From the cell containing the given text, extract its center point as (X, Y) coordinate. 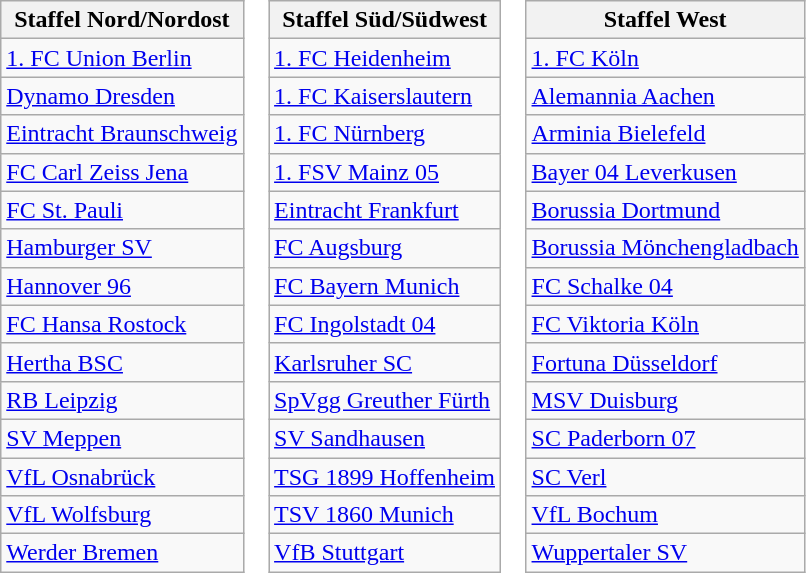
VfL Wolfsburg (122, 515)
Arminia Bielefeld (665, 134)
FC Hansa Rostock (122, 324)
SC Paderborn 07 (665, 438)
FC Ingolstadt 04 (385, 324)
Dynamo Dresden (122, 96)
SC Verl (665, 477)
VfB Stuttgart (385, 553)
Staffel Süd/Südwest (385, 20)
FC Viktoria Köln (665, 324)
1. FC Nürnberg (385, 134)
FC Bayern Munich (385, 286)
FC Carl Zeiss Jena (122, 172)
Staffel West (665, 20)
TSV 1860 Munich (385, 515)
Hannover 96 (122, 286)
FC Augsburg (385, 248)
1. FSV Mainz 05 (385, 172)
1. FC Heidenheim (385, 58)
FC Schalke 04 (665, 286)
SpVgg Greuther Fürth (385, 400)
FC St. Pauli (122, 210)
Borussia Dortmund (665, 210)
Hamburger SV (122, 248)
Fortuna Düsseldorf (665, 362)
Werder Bremen (122, 553)
Eintracht Braunschweig (122, 134)
Eintracht Frankfurt (385, 210)
Borussia Mönchengladbach (665, 248)
VfL Bochum (665, 515)
MSV Duisburg (665, 400)
RB Leipzig (122, 400)
Staffel Nord/Nordost (122, 20)
1. FC Kaiserslautern (385, 96)
Wuppertaler SV (665, 553)
1. FC Union Berlin (122, 58)
SV Sandhausen (385, 438)
VfL Osnabrück (122, 477)
Alemannia Aachen (665, 96)
SV Meppen (122, 438)
Bayer 04 Leverkusen (665, 172)
TSG 1899 Hoffenheim (385, 477)
Karlsruher SC (385, 362)
Hertha BSC (122, 362)
1. FC Köln (665, 58)
